Provide the (X, Y) coordinate of the cell's center where the given text is located.  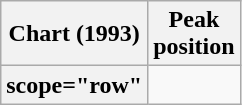
Peakposition (194, 34)
Chart (1993) (74, 34)
scope="row" (74, 85)
